Find where the given text appears and provide that cell's center as (X, Y) coordinate. 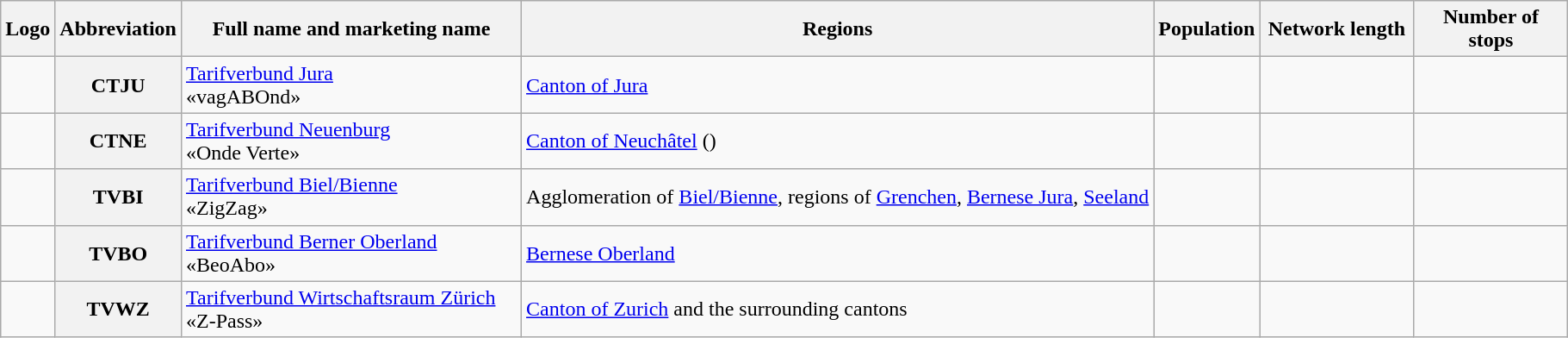
Network length (1336, 29)
CTNE (119, 141)
Tarifverbund Wirtschaftsraum Zürich«Z-Pass» (351, 309)
CTJU (119, 84)
Canton of Jura (838, 84)
Tarifverbund Neuenburg«Onde Verte» (351, 141)
Canton of Neuchâtel () (838, 141)
Number of stops (1491, 29)
TVBO (119, 253)
TVWZ (119, 309)
TVBI (119, 197)
Canton of Zurich and the surrounding cantons (838, 309)
Population (1207, 29)
Agglomeration of Biel/Bienne, regions of Grenchen, Bernese Jura, Seeland (838, 197)
Bernese Oberland (838, 253)
Full name and marketing name (351, 29)
Logo (28, 29)
Regions (838, 29)
Tarifverbund Biel/Bienne«ZigZag» (351, 197)
Abbreviation (119, 29)
Tarifverbund Jura«vagABOnd» (351, 84)
Tarifverbund Berner Oberland«BeoAbo» (351, 253)
